Extract the [x, y] coordinate from the center of the cell holding the provided text.  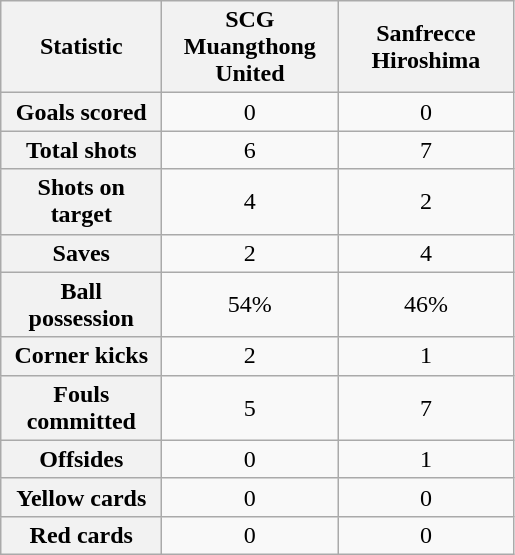
54% [250, 304]
Ball possession [82, 304]
Goals scored [82, 112]
Total shots [82, 150]
Shots on target [82, 202]
5 [250, 408]
Fouls committed [82, 408]
Sanfrecce Hiroshima [426, 47]
46% [426, 304]
Red cards [82, 535]
Corner kicks [82, 356]
Saves [82, 253]
Offsides [82, 459]
Yellow cards [82, 497]
Statistic [82, 47]
6 [250, 150]
SCG Muangthong United [250, 47]
